Find where the given text appears and provide that cell's center as [x, y] coordinate. 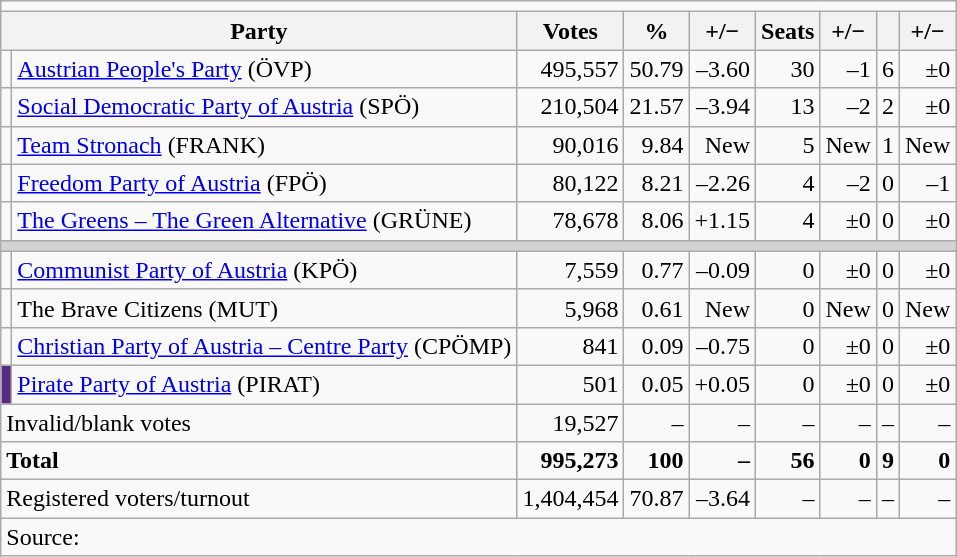
70.87 [656, 499]
13 [788, 107]
Party [259, 31]
995,273 [570, 461]
+0.05 [722, 384]
501 [570, 384]
56 [788, 461]
Christian Party of Austria – Centre Party (CPÖMP) [264, 346]
–3.64 [722, 499]
8.06 [656, 221]
Austrian People's Party (ÖVP) [264, 69]
Pirate Party of Austria (PIRAT) [264, 384]
78,678 [570, 221]
The Greens – The Green Alternative (GRÜNE) [264, 221]
Invalid/blank votes [259, 423]
2 [888, 107]
100 [656, 461]
7,559 [570, 270]
30 [788, 69]
841 [570, 346]
Freedom Party of Austria (FPÖ) [264, 183]
9.84 [656, 145]
5 [788, 145]
0.61 [656, 308]
The Brave Citizens (MUT) [264, 308]
+1.15 [722, 221]
0.77 [656, 270]
Source: [478, 537]
Social Democratic Party of Austria (SPÖ) [264, 107]
1 [888, 145]
Votes [570, 31]
210,504 [570, 107]
Communist Party of Austria (KPÖ) [264, 270]
1,404,454 [570, 499]
–2.26 [722, 183]
5,968 [570, 308]
0.09 [656, 346]
–3.60 [722, 69]
6 [888, 69]
90,016 [570, 145]
–0.75 [722, 346]
–3.94 [722, 107]
495,557 [570, 69]
Registered voters/turnout [259, 499]
80,122 [570, 183]
% [656, 31]
Total [259, 461]
50.79 [656, 69]
9 [888, 461]
19,527 [570, 423]
Seats [788, 31]
0.05 [656, 384]
–0.09 [722, 270]
Team Stronach (FRANK) [264, 145]
8.21 [656, 183]
21.57 [656, 107]
